From the cell containing the given text, extract its center point as (X, Y) coordinate. 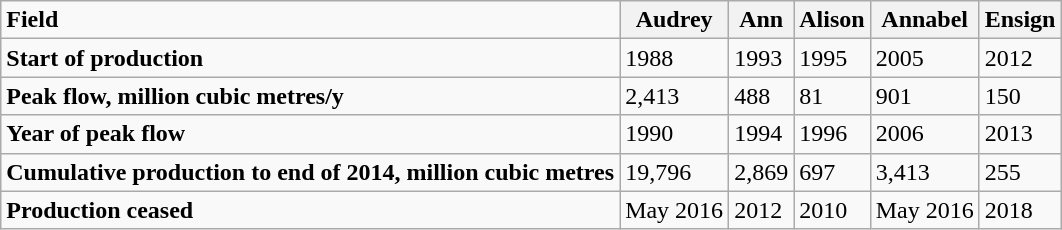
1990 (674, 134)
2005 (924, 58)
Alison (832, 20)
Ann (762, 20)
2,413 (674, 96)
1993 (762, 58)
255 (1020, 172)
Production ceased (310, 210)
3,413 (924, 172)
2,869 (762, 172)
Field (310, 20)
1996 (832, 134)
Start of production (310, 58)
901 (924, 96)
1995 (832, 58)
Cumulative production to end of 2014, million cubic metres (310, 172)
2013 (1020, 134)
Annabel (924, 20)
2006 (924, 134)
1994 (762, 134)
2010 (832, 210)
81 (832, 96)
150 (1020, 96)
19,796 (674, 172)
1988 (674, 58)
697 (832, 172)
2018 (1020, 210)
Ensign (1020, 20)
Year of peak flow (310, 134)
Audrey (674, 20)
Peak flow, million cubic metres/y (310, 96)
488 (762, 96)
